Pinpoint the cell where the given text exists, returning its (X, Y) midpoint coordinate. 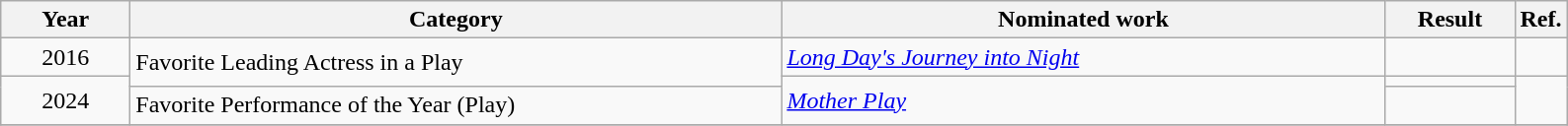
Result (1450, 20)
Long Day's Journey into Night (1083, 57)
2016 (65, 57)
Ref. (1541, 20)
Year (65, 20)
Mother Play (1083, 100)
Category (456, 20)
2024 (65, 100)
Favorite Leading Actress in a Play (456, 63)
Nominated work (1083, 20)
Favorite Performance of the Year (Play) (456, 105)
